For the text-containing cell, return its midpoint in (X, Y) coordinate format. 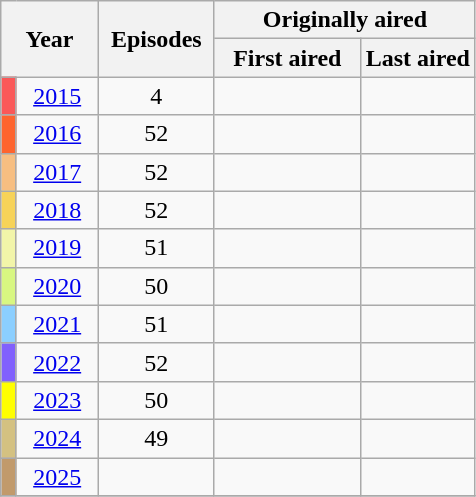
Last aired (418, 58)
2017 (57, 172)
2018 (57, 210)
2022 (57, 362)
2021 (57, 324)
2015 (57, 96)
Episodes (156, 39)
Year (50, 39)
4 (156, 96)
2016 (57, 134)
Originally aired (344, 20)
First aired (287, 58)
49 (156, 438)
2024 (57, 438)
2025 (57, 477)
2019 (57, 248)
2020 (57, 286)
2023 (57, 400)
